Return (X, Y) of the center of cell containing provided text 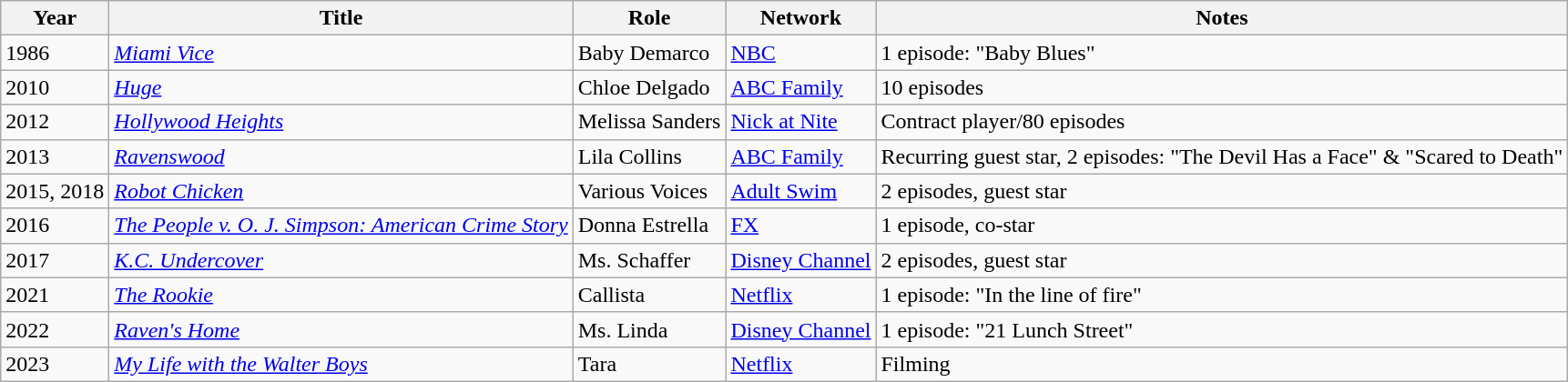
2016 (55, 226)
Lila Collins (649, 156)
K.C. Undercover (341, 260)
Filming (1222, 364)
Adult Swim (801, 191)
2010 (55, 87)
2017 (55, 260)
Donna Estrella (649, 226)
Miami Vice (341, 53)
1 episode: "21 Lunch Street" (1222, 329)
Robot Chicken (341, 191)
The People v. O. J. Simpson: American Crime Story (341, 226)
Hollywood Heights (341, 122)
Year (55, 18)
Role (649, 18)
NBC (801, 53)
Notes (1222, 18)
Title (341, 18)
Contract player/80 episodes (1222, 122)
Callista (649, 295)
10 episodes (1222, 87)
Huge (341, 87)
1 episode: "In the line of fire" (1222, 295)
Network (801, 18)
Melissa Sanders (649, 122)
Ms. Schaffer (649, 260)
1 episode: "Baby Blues" (1222, 53)
Recurring guest star, 2 episodes: "The Devil Has a Face" & "Scared to Death" (1222, 156)
2021 (55, 295)
My Life with the Walter Boys (341, 364)
Various Voices (649, 191)
The Rookie (341, 295)
2012 (55, 122)
1 episode, co-star (1222, 226)
2013 (55, 156)
Nick at Nite (801, 122)
2023 (55, 364)
2022 (55, 329)
Raven's Home (341, 329)
Chloe Delgado (649, 87)
Tara (649, 364)
FX (801, 226)
1986 (55, 53)
Ravenswood (341, 156)
Ms. Linda (649, 329)
2015, 2018 (55, 191)
Baby Demarco (649, 53)
